Pinpoint the cell where the given text exists, returning its [x, y] midpoint coordinate. 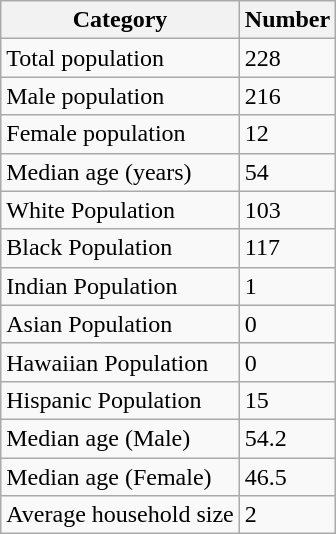
54.2 [287, 438]
Median age (Male) [120, 438]
228 [287, 58]
White Population [120, 210]
216 [287, 96]
2 [287, 515]
Average household size [120, 515]
46.5 [287, 477]
117 [287, 248]
15 [287, 400]
Indian Population [120, 286]
Female population [120, 134]
Male population [120, 96]
Hispanic Population [120, 400]
Median age (years) [120, 172]
Number [287, 20]
Total population [120, 58]
103 [287, 210]
Median age (Female) [120, 477]
Hawaiian Population [120, 362]
12 [287, 134]
1 [287, 286]
Asian Population [120, 324]
Black Population [120, 248]
Category [120, 20]
54 [287, 172]
